Scan for the cell matching the given text and deliver its [X, Y] coordinate at center. 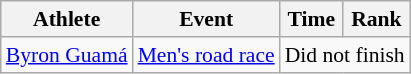
Athlete [67, 19]
Rank [376, 19]
Byron Guamá [67, 55]
Event [206, 19]
Did not finish [345, 55]
Men's road race [206, 55]
Time [312, 19]
